Return [x, y] of the center of cell containing provided text 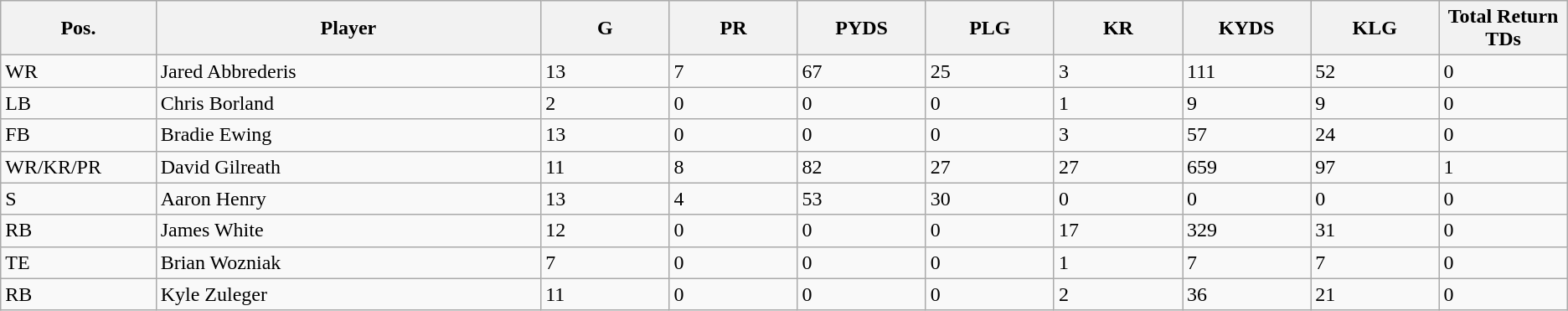
KR [1117, 29]
Chris Borland [348, 103]
Brian Wozniak [348, 262]
Aaron Henry [348, 199]
PYDS [861, 29]
Total Return TDs [1503, 29]
KYDS [1246, 29]
PLG [990, 29]
25 [990, 71]
111 [1246, 71]
Pos. [79, 29]
S [79, 199]
97 [1375, 167]
LB [79, 103]
329 [1246, 231]
David Gilreath [348, 167]
James White [348, 231]
4 [734, 199]
17 [1117, 231]
WR [79, 71]
PR [734, 29]
24 [1375, 135]
WR/KR/PR [79, 167]
Kyle Zuleger [348, 294]
FB [79, 135]
52 [1375, 71]
57 [1246, 135]
659 [1246, 167]
Player [348, 29]
53 [861, 199]
21 [1375, 294]
67 [861, 71]
KLG [1375, 29]
31 [1375, 231]
G [605, 29]
TE [79, 262]
30 [990, 199]
82 [861, 167]
Bradie Ewing [348, 135]
8 [734, 167]
Jared Abbrederis [348, 71]
36 [1246, 294]
12 [605, 231]
